Locate the cell with the specified text and output its (x, y) center coordinate. 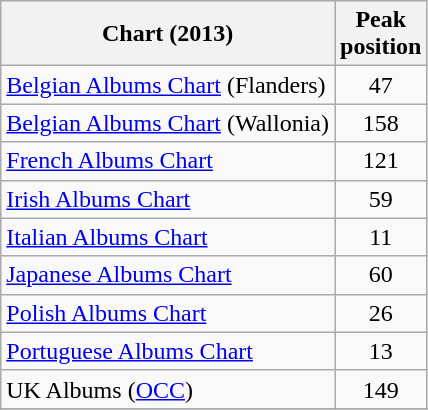
French Albums Chart (168, 161)
Belgian Albums Chart (Flanders) (168, 85)
13 (380, 351)
Irish Albums Chart (168, 199)
UK Albums (OCC) (168, 389)
26 (380, 313)
47 (380, 85)
121 (380, 161)
Polish Albums Chart (168, 313)
149 (380, 389)
158 (380, 123)
59 (380, 199)
Belgian Albums Chart (Wallonia) (168, 123)
Japanese Albums Chart (168, 275)
Chart (2013) (168, 34)
60 (380, 275)
Portuguese Albums Chart (168, 351)
Italian Albums Chart (168, 237)
11 (380, 237)
Peakposition (380, 34)
